Determine the (x, y) coordinate at the center of the cell enclosing the given text.  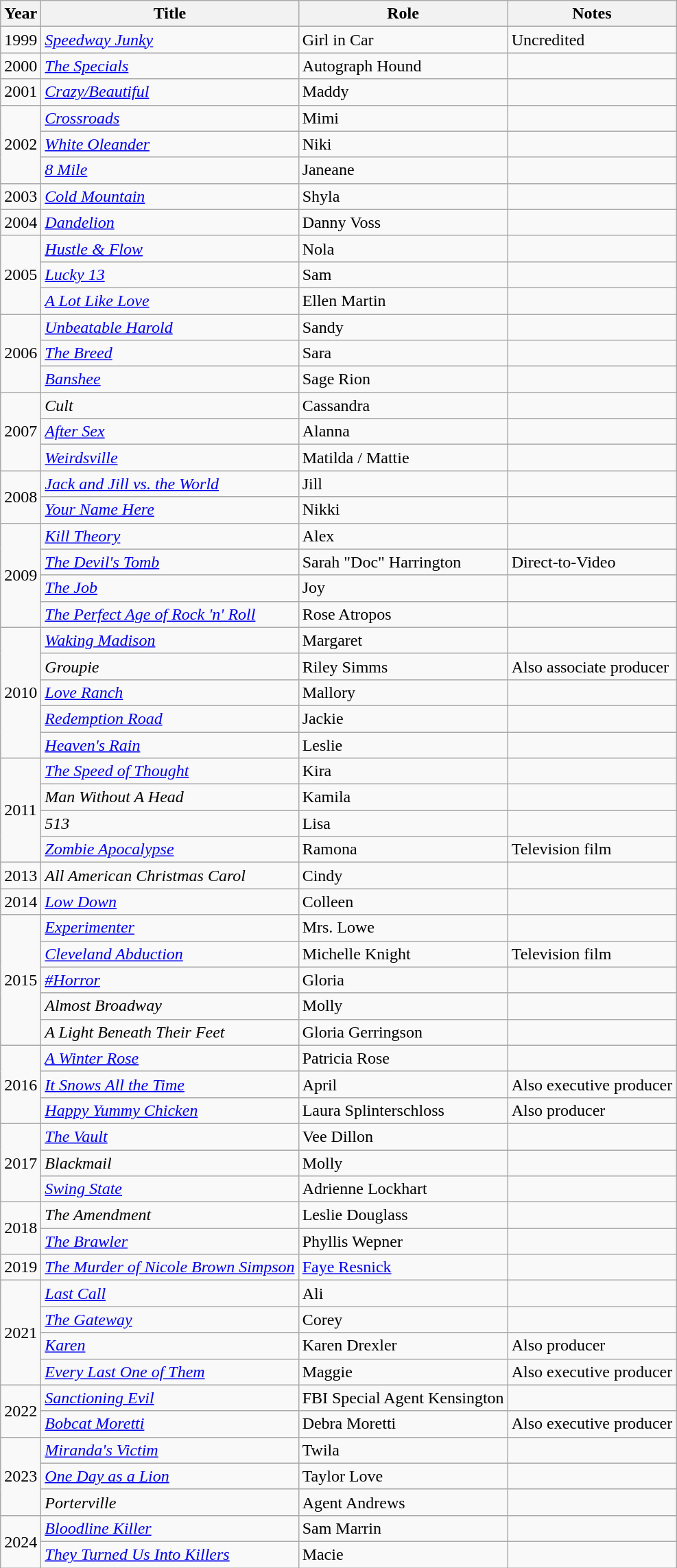
Uncredited (592, 40)
2008 (21, 497)
The Murder of Nicole Brown Simpson (170, 1267)
2005 (21, 274)
Shyla (403, 196)
White Oleander (170, 144)
Unbeatable Harold (170, 327)
2014 (21, 902)
Sara (403, 353)
Riley Simms (403, 666)
Jill (403, 484)
Patricia Rose (403, 1058)
Niki (403, 144)
Sarah "Doc" Harrington (403, 562)
The Specials (170, 66)
Cult (170, 406)
Swing State (170, 1189)
The Amendment (170, 1215)
2022 (21, 1411)
FBI Special Agent Kensington (403, 1398)
Zombie Apocalypse (170, 850)
2002 (21, 144)
Leslie Douglass (403, 1215)
One Day as a Lion (170, 1476)
Danny Voss (403, 222)
2007 (21, 432)
Adrienne Lockhart (403, 1189)
Almost Broadway (170, 1006)
Ali (403, 1294)
2016 (21, 1084)
Blackmail (170, 1163)
Twila (403, 1450)
2018 (21, 1228)
Weirdsville (170, 458)
Lisa (403, 823)
Agent Andrews (403, 1502)
Sage Rion (403, 379)
The Brawler (170, 1241)
Low Down (170, 902)
Lucky 13 (170, 274)
#Horror (170, 980)
Kill Theory (170, 536)
Ramona (403, 850)
Autograph Hound (403, 66)
Also associate producer (592, 666)
Jack and Jill vs. the World (170, 484)
Faye Resnick (403, 1267)
Karen Drexler (403, 1346)
Alex (403, 536)
2017 (21, 1162)
Crazy/Beautiful (170, 92)
2013 (21, 876)
The Vault (170, 1136)
2000 (21, 66)
It Snows All the Time (170, 1084)
April (403, 1084)
Nikki (403, 510)
Year (21, 14)
2010 (21, 692)
The Breed (170, 353)
2009 (21, 575)
A Lot Like Love (170, 301)
Your Name Here (170, 510)
They Turned Us Into Killers (170, 1554)
Rose Atropos (403, 614)
Joy (403, 588)
2004 (21, 222)
The Perfect Age of Rock 'n' Roll (170, 614)
Sandy (403, 327)
A Winter Rose (170, 1058)
A Light Beneath Their Feet (170, 1032)
Hustle & Flow (170, 248)
The Gateway (170, 1320)
8 Mile (170, 170)
Notes (592, 14)
Cindy (403, 876)
Speedway Junky (170, 40)
Banshee (170, 379)
2021 (21, 1333)
Redemption Road (170, 718)
2001 (21, 92)
Janeane (403, 170)
Experimenter (170, 928)
Ellen Martin (403, 301)
2011 (21, 810)
Direct-to-Video (592, 562)
2015 (21, 980)
Bloodline Killer (170, 1528)
Vee Dillon (403, 1136)
Groupie (170, 666)
Sam (403, 274)
Colleen (403, 902)
The Job (170, 588)
Maddy (403, 92)
Role (403, 14)
Margaret (403, 640)
Every Last One of Them (170, 1372)
Gloria Gerringson (403, 1032)
The Speed of Thought (170, 771)
Mimi (403, 118)
2019 (21, 1267)
Kira (403, 771)
Mrs. Lowe (403, 928)
Love Ranch (170, 692)
513 (170, 823)
2003 (21, 196)
Laura Splinterschloss (403, 1110)
2024 (21, 1541)
Debra Moretti (403, 1424)
Michelle Knight (403, 954)
Alanna (403, 432)
Phyllis Wepner (403, 1241)
All American Christmas Carol (170, 876)
Dandelion (170, 222)
Macie (403, 1554)
Bobcat Moretti (170, 1424)
Leslie (403, 745)
Cleveland Abduction (170, 954)
Maggie (403, 1372)
2006 (21, 353)
The Devil's Tomb (170, 562)
Matilda / Mattie (403, 458)
Title (170, 14)
Porterville (170, 1502)
After Sex (170, 432)
Cassandra (403, 406)
Taylor Love (403, 1476)
Man Without A Head (170, 797)
Miranda's Victim (170, 1450)
Heaven's Rain (170, 745)
Corey (403, 1320)
Crossroads (170, 118)
2023 (21, 1476)
Happy Yummy Chicken (170, 1110)
Waking Madison (170, 640)
Sam Marrin (403, 1528)
Nola (403, 248)
Cold Mountain (170, 196)
1999 (21, 40)
Jackie (403, 718)
Sanctioning Evil (170, 1398)
Girl in Car (403, 40)
Last Call (170, 1294)
Mallory (403, 692)
Karen (170, 1346)
Kamila (403, 797)
Gloria (403, 980)
